Determine the [x, y] coordinate at the center of the cell enclosing the given text.  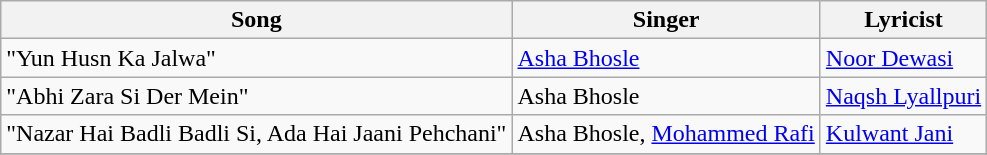
Lyricist [903, 20]
"Nazar Hai Badli Badli Si, Ada Hai Jaani Pehchani" [256, 134]
Noor Dewasi [903, 58]
"Abhi Zara Si Der Mein" [256, 96]
Kulwant Jani [903, 134]
Asha Bhosle, Mohammed Rafi [666, 134]
Song [256, 20]
"Yun Husn Ka Jalwa" [256, 58]
Singer [666, 20]
Naqsh Lyallpuri [903, 96]
